Scan for the cell matching the given text and deliver its (x, y) coordinate at center. 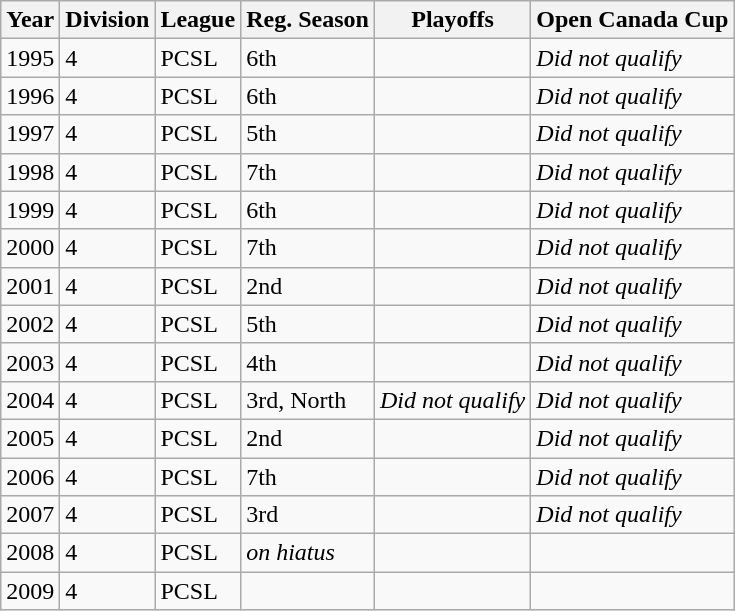
1995 (30, 58)
Division (108, 20)
Year (30, 20)
3rd (308, 515)
2009 (30, 591)
3rd, North (308, 400)
Playoffs (452, 20)
1998 (30, 172)
2004 (30, 400)
on hiatus (308, 553)
2007 (30, 515)
2001 (30, 286)
2008 (30, 553)
League (198, 20)
1997 (30, 134)
2006 (30, 477)
4th (308, 362)
Reg. Season (308, 20)
2000 (30, 248)
2005 (30, 438)
2002 (30, 324)
1999 (30, 210)
Open Canada Cup (632, 20)
2003 (30, 362)
1996 (30, 96)
